Determine the [X, Y] coordinate at the center of the cell enclosing the given text.  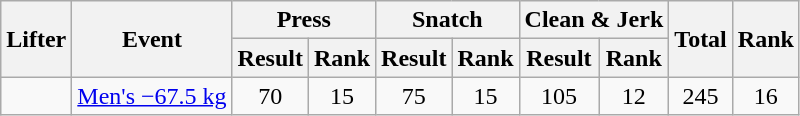
Event [152, 39]
Men's −67.5 kg [152, 96]
Clean & Jerk [594, 20]
Snatch [448, 20]
Lifter [36, 39]
16 [766, 96]
12 [634, 96]
75 [414, 96]
Press [304, 20]
70 [270, 96]
105 [559, 96]
245 [701, 96]
Total [701, 39]
